For the text-containing cell, return its midpoint in (X, Y) coordinate format. 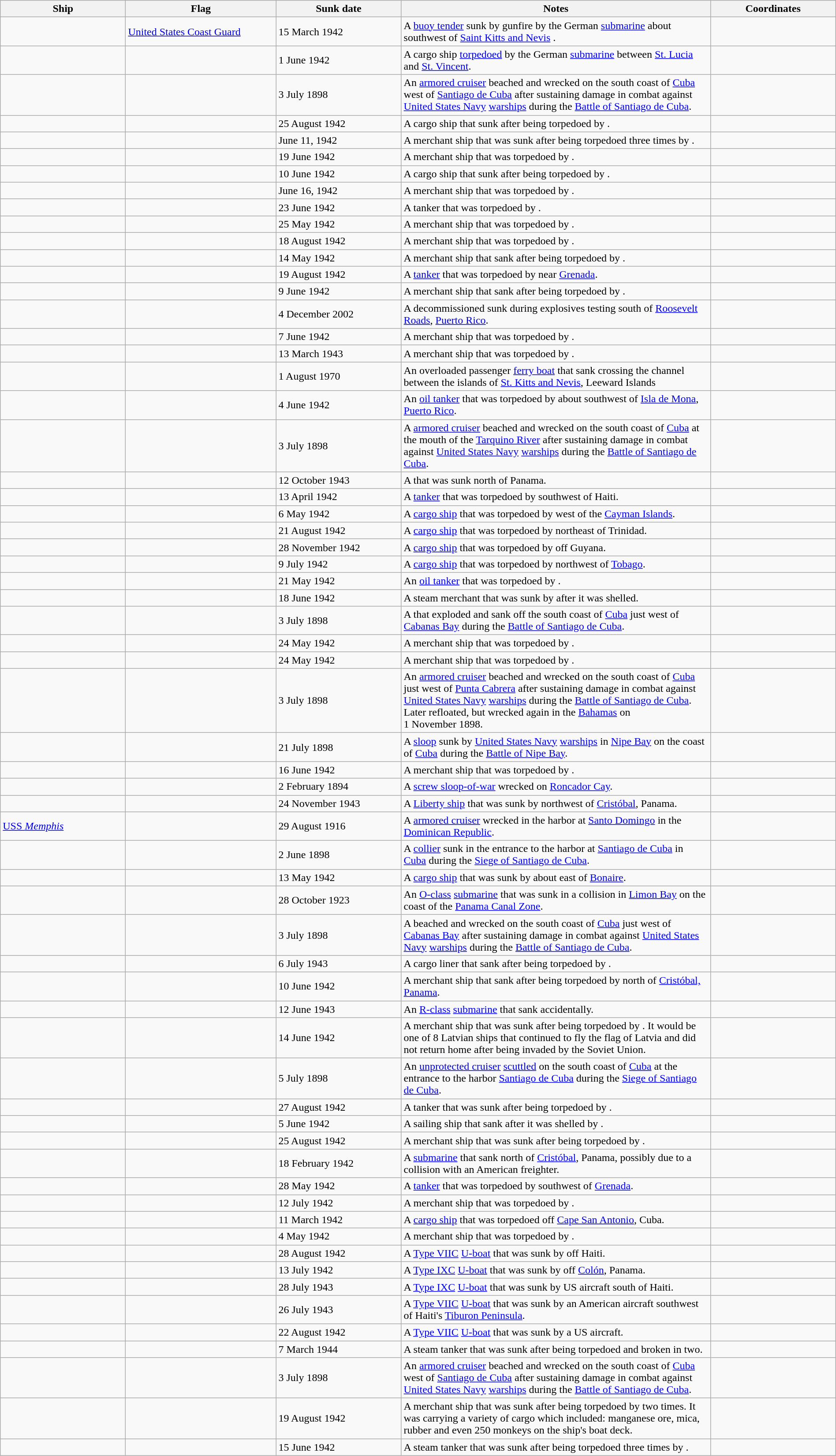
Flag (201, 9)
June 16, 1942 (339, 190)
28 November 1942 (339, 547)
A cargo liner that sank after being torpedoed by . (556, 963)
A screw sloop-of-war wrecked on Roncador Cay. (556, 787)
13 May 1942 (339, 877)
Sunk date (339, 9)
A merchant ship that was sunk after being torpedoed three times by . (556, 140)
A submarine that sank north of Cristóbal, Panama, possibly due to a collision with an American freighter. (556, 1163)
2 June 1898 (339, 855)
9 June 1942 (339, 291)
Ship (63, 9)
22 August 1942 (339, 1332)
28 August 1942 (339, 1253)
A cargo ship that was torpedoed by northeast of Trinidad. (556, 530)
United States Coast Guard (201, 32)
A tanker that was torpedoed by southwest of Haiti. (556, 497)
14 June 1942 (339, 1038)
1 August 1970 (339, 377)
A decommissioned sunk during explosives testing south of Roosevelt Roads, Puerto Rico. (556, 314)
18 February 1942 (339, 1163)
An unprotected cruiser scuttled on the south coast of Cuba at the entrance to the harbor Santiago de Cuba during the Siege of Santiago de Cuba. (556, 1079)
A cargo ship that was torpedoed by west of the Cayman Islands. (556, 514)
A that exploded and sank off the south coast of Cuba just west of Cabanas Bay during the Battle of Santiago de Cuba. (556, 621)
A cargo ship that was torpedoed off Cape San Antonio, Cuba. (556, 1220)
12 June 1943 (339, 1009)
6 July 1943 (339, 963)
A cargo ship torpedoed by the German submarine between St. Lucia and St. Vincent. (556, 60)
A Type IXC U-boat that was sunk by off Colón, Panama. (556, 1270)
12 October 1943 (339, 480)
15 March 1942 (339, 32)
A sailing ship that sank after it was shelled by . (556, 1124)
16 June 1942 (339, 770)
19 June 1942 (339, 157)
28 October 1923 (339, 900)
A Type VIIC U-boat that was sunk by a US aircraft. (556, 1332)
A Liberty ship that was sunk by northwest of Cristóbal, Panama. (556, 803)
21 July 1898 (339, 747)
5 July 1898 (339, 1079)
26 July 1943 (339, 1310)
A Type VIIC U-boat that was sunk by an American aircraft southwest of Haiti's Tiburon Peninsula. (556, 1310)
A Type VIIC U-boat that was sunk by off Haiti. (556, 1253)
A tanker that was torpedoed by near Grenada. (556, 275)
9 July 1942 (339, 564)
A armored cruiser wrecked in the harbor at Santo Domingo in the Dominican Republic. (556, 826)
1 June 1942 (339, 60)
An oil tanker that was torpedoed by about southwest of Isla de Mona, Puerto Rico. (556, 405)
7 June 1942 (339, 337)
29 August 1916 (339, 826)
27 August 1942 (339, 1107)
An overloaded passenger ferry boat that sank crossing the channel between the islands of St. Kitts and Nevis, Leeward Islands (556, 377)
A cargo ship that was torpedoed by northwest of Tobago. (556, 564)
5 June 1942 (339, 1124)
Coordinates (773, 9)
June 11, 1942 (339, 140)
A tanker that was sunk after being torpedoed by . (556, 1107)
6 May 1942 (339, 514)
28 May 1942 (339, 1186)
A tanker that was torpedoed by southwest of Grenada. (556, 1186)
2 February 1894 (339, 787)
A merchant ship that was sunk after being torpedoed by . (556, 1141)
A buoy tender sunk by gunfire by the German submarine about southwest of Saint Kitts and Nevis . (556, 32)
A tanker that was torpedoed by . (556, 207)
A collier sunk in the entrance to the harbor at Santiago de Cuba in Cuba during the Siege of Santiago de Cuba. (556, 855)
13 March 1943 (339, 354)
4 May 1942 (339, 1236)
21 August 1942 (339, 530)
USS Memphis (63, 826)
Notes (556, 9)
4 December 2002 (339, 314)
4 June 1942 (339, 405)
A steam tanker that was sunk after being torpedoed three times by . (556, 1447)
12 July 1942 (339, 1203)
18 August 1942 (339, 241)
A cargo ship that was sunk by about east of Bonaire. (556, 877)
18 June 1942 (339, 597)
A merchant ship that sank after being torpedoed by north of Cristóbal, Panama. (556, 986)
14 May 1942 (339, 258)
11 March 1942 (339, 1220)
13 July 1942 (339, 1270)
13 April 1942 (339, 497)
15 June 1942 (339, 1447)
An O-class submarine that was sunk in a collision in Limon Bay on the coast of the Panama Canal Zone. (556, 900)
21 May 1942 (339, 581)
23 June 1942 (339, 207)
A sloop sunk by United States Navy warships in Nipe Bay on the coast of Cuba during the Battle of Nipe Bay. (556, 747)
7 March 1944 (339, 1349)
25 May 1942 (339, 224)
28 July 1943 (339, 1287)
A steam merchant that was sunk by after it was shelled. (556, 597)
A cargo ship that was torpedoed by off Guyana. (556, 547)
An oil tanker that was torpedoed by . (556, 581)
A that was sunk north of Panama. (556, 480)
24 November 1943 (339, 803)
An R-class submarine that sank accidentally. (556, 1009)
A steam tanker that was sunk after being torpedoed and broken in two. (556, 1349)
A Type IXC U-boat that was sunk by US aircraft south of Haiti. (556, 1287)
